Scan for the cell matching the given text and deliver its [X, Y] coordinate at center. 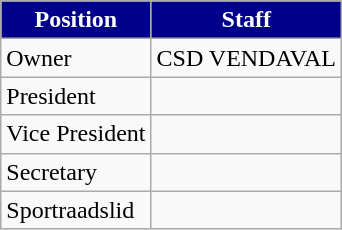
Sportraadslid [76, 210]
CSD VENDAVAL [246, 58]
Position [76, 20]
Staff [246, 20]
Vice President [76, 134]
Secretary [76, 172]
President [76, 96]
Owner [76, 58]
